Return the [x, y] coordinate for the center point of the cell that contains the specified text.  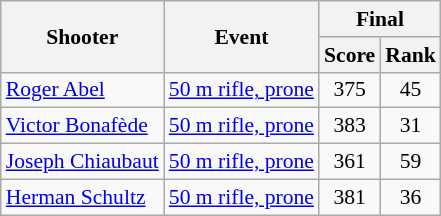
Roger Abel [82, 90]
Score [350, 55]
361 [350, 162]
45 [410, 90]
Shooter [82, 36]
Herman Schultz [82, 197]
Event [242, 36]
Final [380, 19]
59 [410, 162]
Rank [410, 55]
36 [410, 197]
381 [350, 197]
383 [350, 126]
Victor Bonafède [82, 126]
Joseph Chiaubaut [82, 162]
375 [350, 90]
31 [410, 126]
